From the cell containing the given text, extract its center point as (x, y) coordinate. 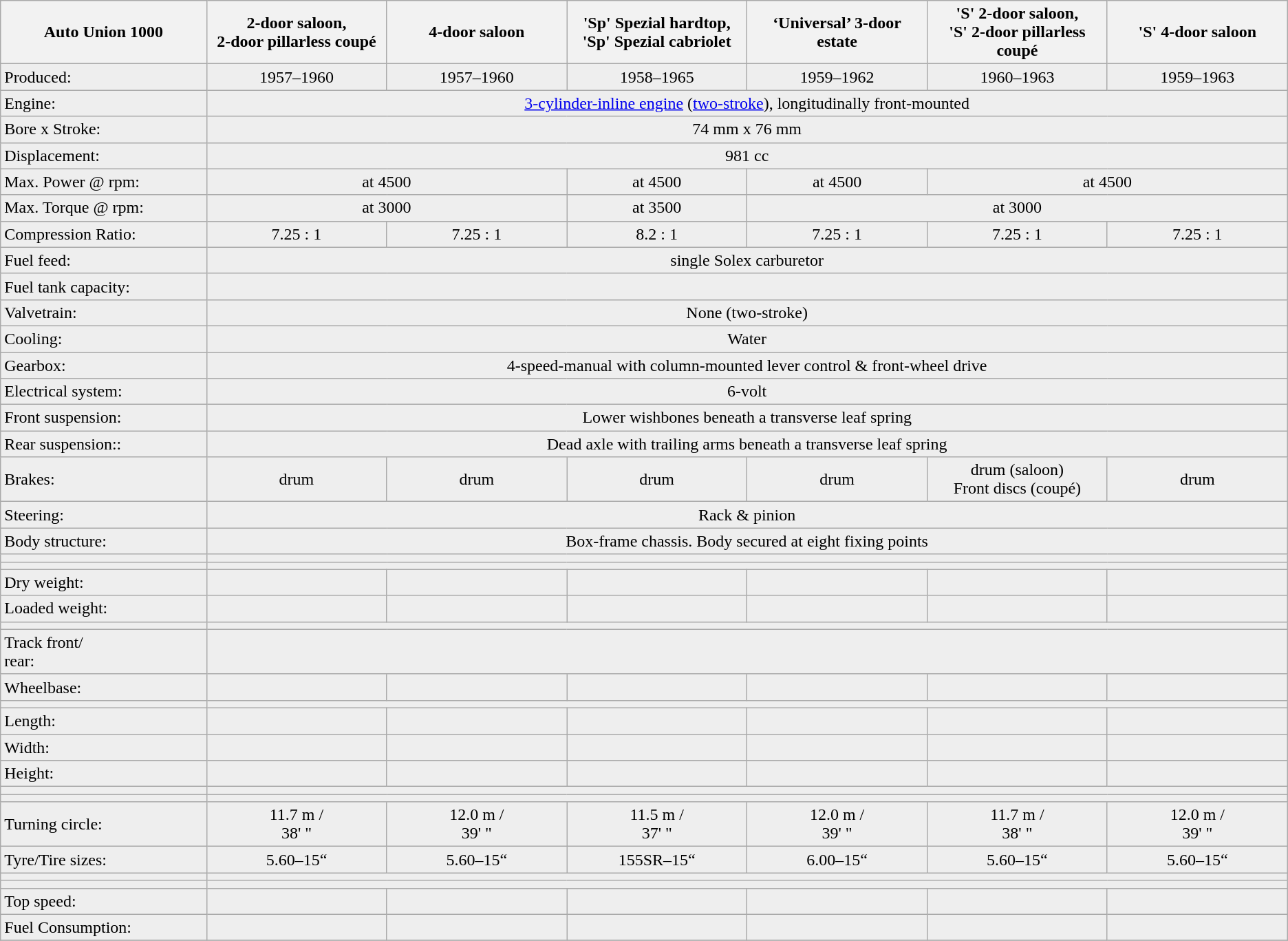
1959–1963 (1197, 77)
Water (747, 339)
'S' 2-door saloon,'S' 2-door pillarless coupé (1017, 32)
Width: (103, 747)
Rack & pinion (747, 515)
11.5 m /37' " (657, 825)
Tyre/Tire sizes: (103, 860)
'Sp' Spezial hardtop,'Sp' Spezial cabriolet (657, 32)
Track front/rear: (103, 651)
‘Universal’ 3-door estate (837, 32)
Max. Power @ rpm: (103, 182)
Valvetrain: (103, 313)
2-door saloon,2-door pillarless coupé (297, 32)
Top speed: (103, 901)
6-volt (747, 392)
Electrical system: (103, 392)
Dry weight: (103, 582)
Rear suspension:: (103, 444)
1959–1962 (837, 77)
Steering: (103, 515)
Fuel tank capacity: (103, 286)
6.00–15“ (837, 860)
Turning circle: (103, 825)
Engine: (103, 103)
Height: (103, 774)
Displacement: (103, 156)
Wheelbase: (103, 687)
Loaded weight: (103, 609)
4-speed-manual with column-mounted lever control & front-wheel drive (747, 366)
Brakes: (103, 479)
981 cc (747, 156)
Cooling: (103, 339)
Body structure: (103, 541)
3-cylinder-inline engine (two-stroke), longitudinally front-mounted (747, 103)
Produced: (103, 77)
at 3500 (657, 208)
Lower wishbones beneath a transverse leaf spring (747, 418)
Bore x Stroke: (103, 129)
drum (saloon) Front discs (coupé) (1017, 479)
Compression Ratio: (103, 234)
single Solex carburetor (747, 260)
'S' 4-door saloon (1197, 32)
4-door saloon (477, 32)
74 mm x 76 mm (747, 129)
Fuel Consumption: (103, 927)
Fuel feed: (103, 260)
None (two-stroke) (747, 313)
Gearbox: (103, 366)
1958–1965 (657, 77)
8.2 : 1 (657, 234)
Auto Union 1000 (103, 32)
Max. Torque @ rpm: (103, 208)
1960–1963 (1017, 77)
Front suspension: (103, 418)
Dead axle with trailing arms beneath a transverse leaf spring (747, 444)
Box-frame chassis. Body secured at eight fixing points (747, 541)
Length: (103, 721)
155SR–15“ (657, 860)
